For the text-containing cell, return its midpoint in [X, Y] coordinate format. 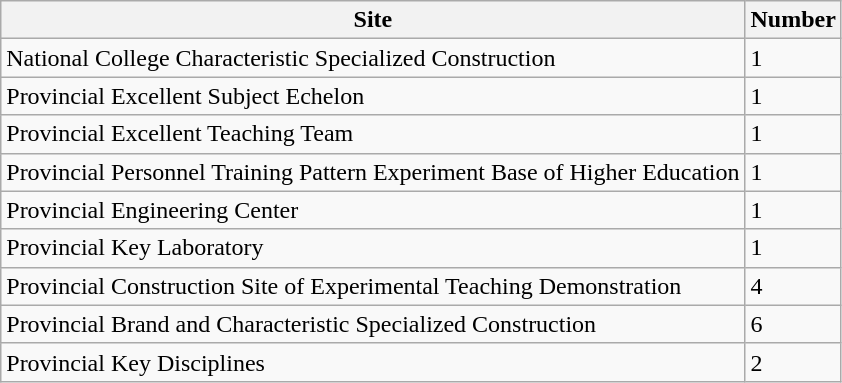
Provincial Brand and Characteristic Specialized Construction [373, 324]
2 [793, 362]
Number [793, 20]
4 [793, 286]
Provincial Key Disciplines [373, 362]
Provincial Excellent Teaching Team [373, 134]
Provincial Key Laboratory [373, 248]
Provincial Excellent Subject Echelon [373, 96]
National College Characteristic Specialized Construction [373, 58]
Provincial Personnel Training Pattern Experiment Base of Higher Education [373, 172]
Site [373, 20]
6 [793, 324]
Provincial Construction Site of Experimental Teaching Demonstration [373, 286]
Provincial Engineering Center [373, 210]
